Search for the cell housing the specified text and yield its (X, Y) center coordinate. 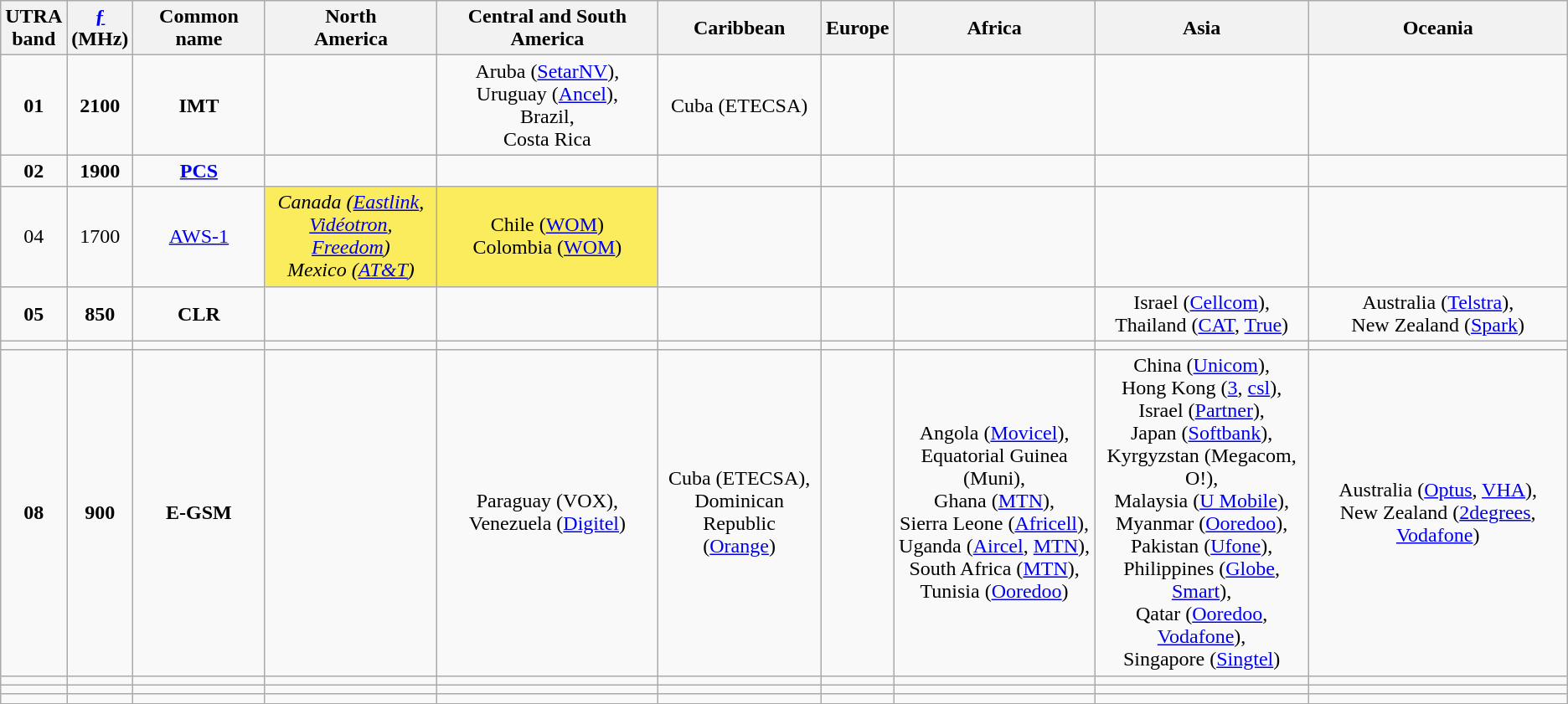
Angola (Movicel),Equatorial Guinea (Muni),Ghana (MTN),Sierra Leone (Africell),Uganda (Aircel, MTN),South Africa (MTN),Tunisia (Ooredoo) (994, 512)
Aruba (SetarNV),Uruguay (Ancel),Brazil,Costa Rica (548, 105)
Central and South America (548, 28)
Israel (Cellcom),Thailand (CAT, True) (1201, 313)
05 (34, 313)
04 (34, 236)
850 (101, 313)
CLR (199, 313)
02 (34, 171)
E-GSM (199, 512)
Europe (858, 28)
Paraguay (VOX),Venezuela (Digitel) (548, 512)
Australia (Optus, VHA),New Zealand (2degrees, Vodafone) (1437, 512)
Cuba (ETECSA) (740, 105)
08 (34, 512)
Chile (WOM)Colombia (WOM) (548, 236)
Africa (994, 28)
Canada (Eastlink,Vidéotron, Freedom)Mexico (AT&T) (351, 236)
Australia (Telstra),New Zealand (Spark) (1437, 313)
1700 (101, 236)
UTRAband (34, 28)
Asia (1201, 28)
IMT (199, 105)
ƒ(MHz) (101, 28)
Cuba (ETECSA),Dominican Republic(Orange) (740, 512)
2100 (101, 105)
01 (34, 105)
Common name (199, 28)
AWS-1 (199, 236)
Oceania (1437, 28)
900 (101, 512)
1900 (101, 171)
NorthAmerica (351, 28)
Caribbean (740, 28)
PCS (199, 171)
